Capture the cell that displays the provided text and extract its (X, Y) central coordinate. 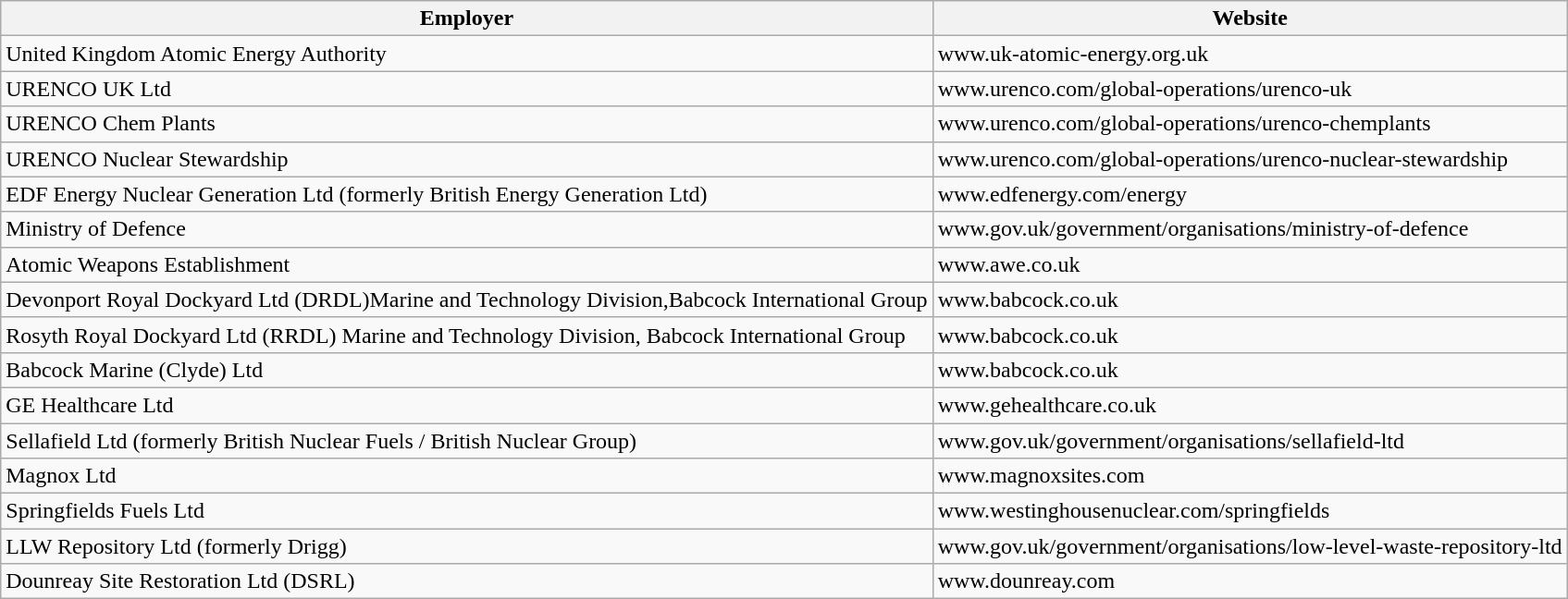
Atomic Weapons Establishment (466, 264)
www.dounreay.com (1250, 581)
EDF Energy Nuclear Generation Ltd (formerly British Energy Generation Ltd) (466, 194)
www.gov.uk/government/organisations/low-level-waste-repository-ltd (1250, 546)
www.westinghousenuclear.com/springfields (1250, 511)
Magnox Ltd (466, 476)
Website (1250, 18)
United Kingdom Atomic Energy Authority (466, 54)
URENCO UK Ltd (466, 89)
Sellafield Ltd (formerly British Nuclear Fuels / British Nuclear Group) (466, 441)
www.magnoxsites.com (1250, 476)
Babcock Marine (Clyde) Ltd (466, 370)
www.gov.uk/government/organisations/ministry-of-defence (1250, 229)
URENCO Nuclear Stewardship (466, 159)
www.edfenergy.com/energy (1250, 194)
Dounreay Site Restoration Ltd (DSRL) (466, 581)
www.gov.uk/government/organisations/sellafield-ltd (1250, 441)
www.gehealthcare.co.uk (1250, 405)
Springfields Fuels Ltd (466, 511)
www.awe.co.uk (1250, 264)
www.urenco.com/global-operations/urenco-chemplants (1250, 124)
GE Healthcare Ltd (466, 405)
Devonport Royal Dockyard Ltd (DRDL)Marine and Technology Division,Babcock International Group (466, 299)
www.urenco.com/global-operations/urenco-uk (1250, 89)
LLW Repository Ltd (formerly Drigg) (466, 546)
Employer (466, 18)
Rosyth Royal Dockyard Ltd (RRDL) Marine and Technology Division, Babcock International Group (466, 335)
www.uk-atomic-energy.org.uk (1250, 54)
URENCO Chem Plants (466, 124)
www.urenco.com/global-operations/urenco-nuclear-stewardship (1250, 159)
Ministry of Defence (466, 229)
